From the cell containing the given text, extract its center point as [X, Y] coordinate. 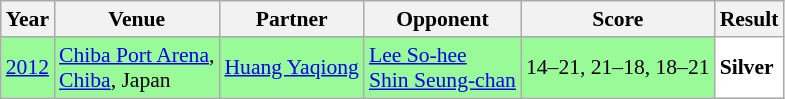
Chiba Port Arena,Chiba, Japan [136, 68]
Opponent [442, 19]
14–21, 21–18, 18–21 [618, 68]
Venue [136, 19]
Lee So-hee Shin Seung-chan [442, 68]
2012 [28, 68]
Score [618, 19]
Year [28, 19]
Partner [291, 19]
Huang Yaqiong [291, 68]
Silver [750, 68]
Result [750, 19]
